Capture the cell that displays the provided text and extract its [x, y] central coordinate. 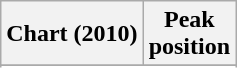
Peakposition [189, 34]
Chart (2010) [72, 34]
